Return the [x, y] coordinate for the center point of the cell that contains the specified text.  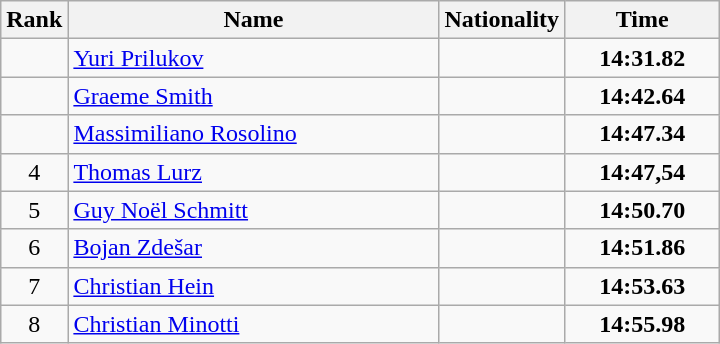
7 [34, 286]
14:47.34 [642, 134]
Time [642, 20]
14:31.82 [642, 58]
14:51.86 [642, 248]
Bojan Zdešar [254, 248]
Christian Hein [254, 286]
5 [34, 210]
8 [34, 324]
14:55.98 [642, 324]
6 [34, 248]
Guy Noël Schmitt [254, 210]
14:50.70 [642, 210]
Thomas Lurz [254, 172]
Rank [34, 20]
Massimiliano Rosolino [254, 134]
14:53.63 [642, 286]
Yuri Prilukov [254, 58]
14:47,54 [642, 172]
Name [254, 20]
4 [34, 172]
Christian Minotti [254, 324]
Graeme Smith [254, 96]
Nationality [502, 20]
14:42.64 [642, 96]
